Locate the cell with the specified text and output its (x, y) center coordinate. 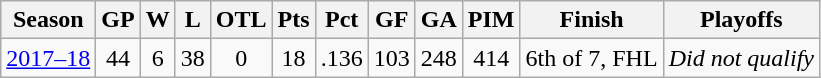
Pct (342, 20)
18 (294, 58)
PIM (491, 20)
6 (158, 58)
Playoffs (741, 20)
GP (118, 20)
L (192, 20)
Pts (294, 20)
414 (491, 58)
6th of 7, FHL (592, 58)
W (158, 20)
OTL (241, 20)
103 (392, 58)
Finish (592, 20)
44 (118, 58)
0 (241, 58)
Did not qualify (741, 58)
.136 (342, 58)
248 (438, 58)
GF (392, 20)
2017–18 (48, 58)
38 (192, 58)
Season (48, 20)
GA (438, 20)
